Provide the (x, y) coordinate of the cell's center where the given text is located.  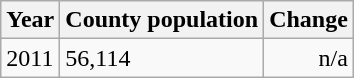
County population (162, 20)
Year (30, 20)
Change (309, 20)
56,114 (162, 58)
2011 (30, 58)
n/a (309, 58)
